Find where the given text appears and provide that cell's center as (x, y) coordinate. 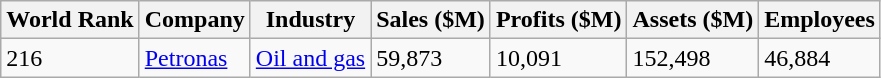
Company (194, 20)
152,498 (693, 58)
Oil and gas (310, 58)
Petronas (194, 58)
46,884 (820, 58)
Industry (310, 20)
216 (70, 58)
World Rank (70, 20)
Sales ($M) (431, 20)
59,873 (431, 58)
Profits ($M) (558, 20)
Employees (820, 20)
10,091 (558, 58)
Assets ($M) (693, 20)
